Extract the (x, y) coordinate from the center of the cell holding the provided text.  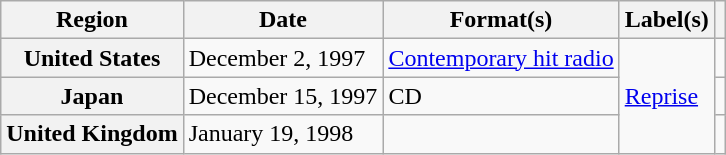
Format(s) (501, 20)
Reprise (666, 96)
Japan (92, 96)
United Kingdom (92, 134)
CD (501, 96)
United States (92, 58)
January 19, 1998 (283, 134)
Label(s) (666, 20)
December 15, 1997 (283, 96)
Region (92, 20)
December 2, 1997 (283, 58)
Contemporary hit radio (501, 58)
Date (283, 20)
